Pinpoint the cell where the given text exists, returning its [X, Y] midpoint coordinate. 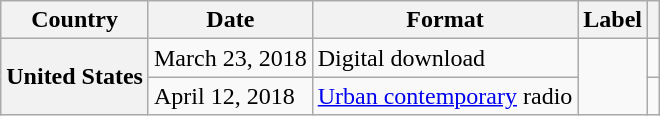
April 12, 2018 [230, 96]
Country [75, 20]
Urban contemporary radio [445, 96]
Digital download [445, 58]
Format [445, 20]
Date [230, 20]
March 23, 2018 [230, 58]
United States [75, 77]
Label [613, 20]
